Capture the cell that displays the provided text and extract its [X, Y] central coordinate. 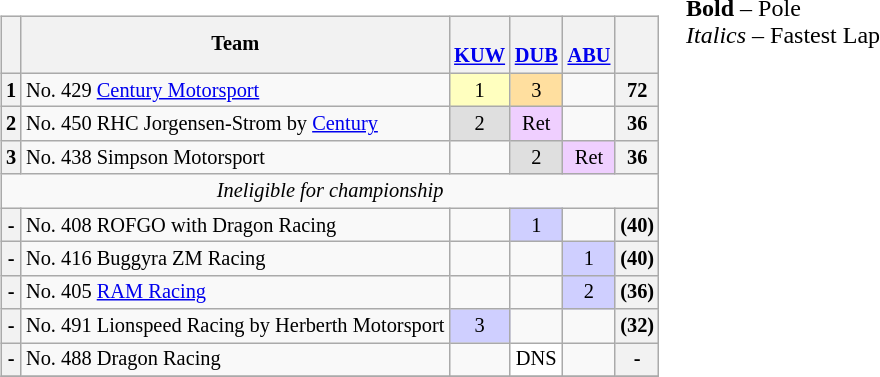
No. 429 Century Motorsport [235, 90]
(32) [637, 326]
Team [235, 45]
No. 438 Simpson Motorsport [235, 158]
DNS [536, 360]
DUB [536, 45]
No. 491 Lionspeed Racing by Herberth Motorsport [235, 326]
No. 450 RHC Jorgensen-Strom by Century [235, 124]
No. 416 Buggyra ZM Racing [235, 259]
No. 408 ROFGO with Dragon Racing [235, 225]
(36) [637, 292]
No. 405 RAM Racing [235, 292]
72 [637, 90]
No. 488 Dragon Racing [235, 360]
ABU [590, 45]
Ineligible for championship [330, 191]
KUW [480, 45]
